Provide the (x, y) coordinate of the cell's center where the given text is located.  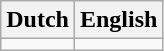
Dutch (38, 20)
English (118, 20)
